Pinpoint the cell where the given text exists, returning its (x, y) midpoint coordinate. 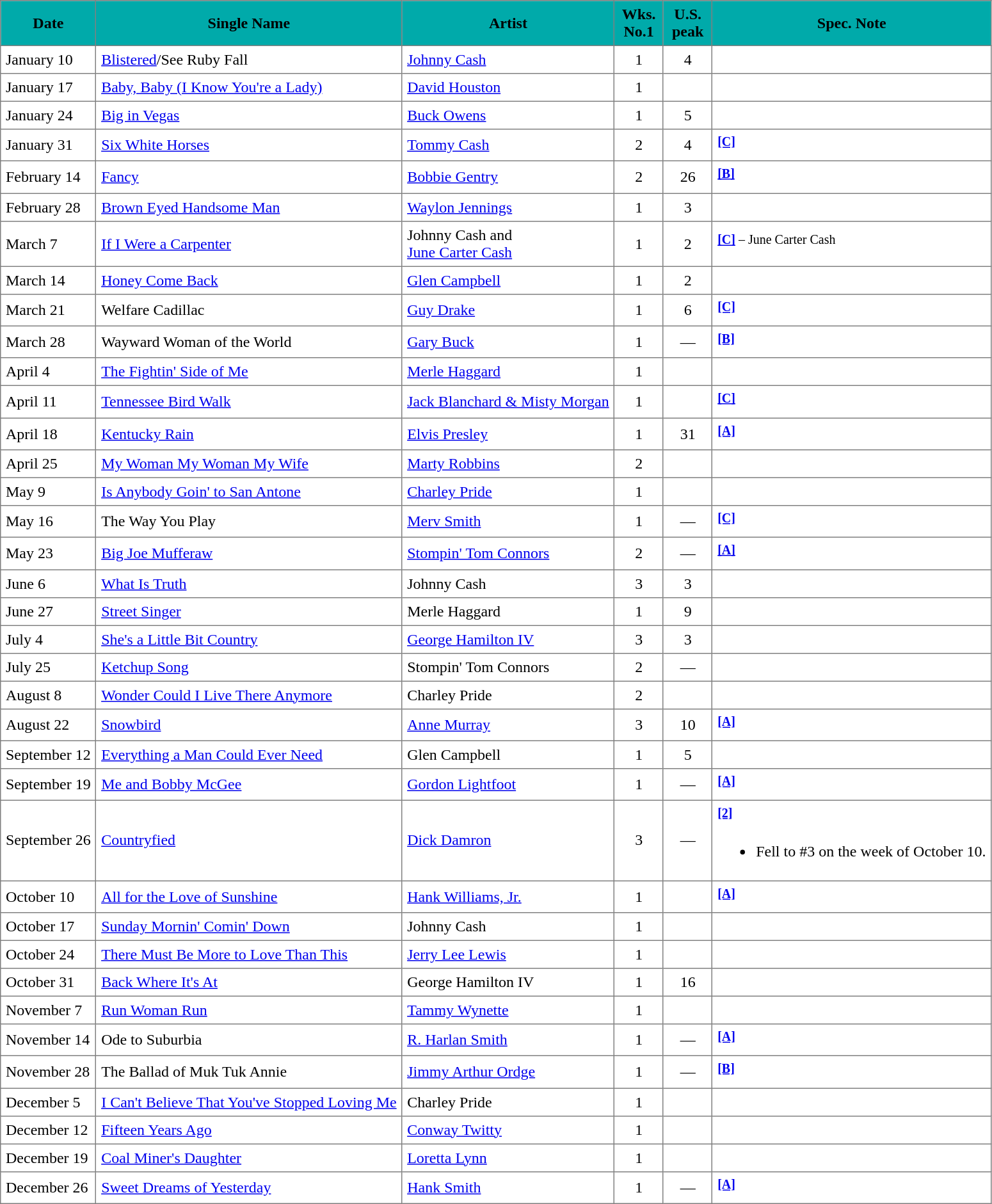
The Way You Play (249, 522)
What Is Truth (249, 584)
Ode to Suburbia (249, 1040)
Ketchup Song (249, 667)
January 24 (49, 115)
April 11 (49, 402)
Bobbie Gentry (508, 177)
December 5 (49, 1102)
Merv Smith (508, 522)
Sunday Mornin' Comin' Down (249, 927)
November 28 (49, 1072)
10 (687, 725)
Buck Owens (508, 115)
October 10 (49, 897)
Conway Twitty (508, 1130)
July 4 (49, 639)
Welfare Cadillac (249, 310)
Jimmy Arthur Ordge (508, 1072)
Street Singer (249, 611)
16 (687, 983)
David Houston (508, 88)
U.S. peak (687, 23)
Jerry Lee Lewis (508, 954)
April 4 (49, 372)
Baby, Baby (I Know You're a Lady) (249, 88)
November 14 (49, 1040)
November 7 (49, 1010)
July 25 (49, 667)
The Ballad of Muk Tuk Annie (249, 1072)
December 12 (49, 1130)
January 31 (49, 145)
I Can't Believe That You've Stopped Loving Me (249, 1102)
Wks. No.1 (639, 23)
Tennessee Bird Walk (249, 402)
December 19 (49, 1158)
Gordon Lightfoot (508, 785)
Anne Murray (508, 725)
Hank Smith (508, 1187)
9 (687, 611)
Wayward Woman of the World (249, 342)
October 31 (49, 983)
Me and Bobby McGee (249, 785)
Artist (508, 23)
September 19 (49, 785)
Single Name (249, 23)
Everything a Man Could Ever Need (249, 755)
Big Joe Mufferaw (249, 554)
Wonder Could I Live There Anymore (249, 695)
She's a Little Bit Country (249, 639)
Hank Williams, Jr. (508, 897)
Six White Horses (249, 145)
Fifteen Years Ago (249, 1130)
Run Woman Run (249, 1010)
All for the Love of Sunshine (249, 897)
May 9 (49, 492)
Loretta Lynn (508, 1158)
26 (687, 177)
October 24 (49, 954)
Countryfied (249, 841)
There Must Be More to Love Than This (249, 954)
Marty Robbins (508, 464)
March 28 (49, 342)
Date (49, 23)
Elvis Presley (508, 434)
May 16 (49, 522)
[C] – June Carter Cash (852, 243)
Jack Blanchard & Misty Morgan (508, 402)
Sweet Dreams of Yesterday (249, 1187)
August 22 (49, 725)
[2]Fell to #3 on the week of October 10. (852, 841)
Back Where It's At (249, 983)
Dick Damron (508, 841)
March 21 (49, 310)
Is Anybody Goin' to San Antone (249, 492)
September 26 (49, 841)
February 14 (49, 177)
Honey Come Back (249, 280)
Gary Buck (508, 342)
May 23 (49, 554)
31 (687, 434)
January 17 (49, 88)
April 25 (49, 464)
June 6 (49, 584)
Johnny Cash andJune Carter Cash (508, 243)
6 (687, 310)
My Woman My Woman My Wife (249, 464)
February 28 (49, 207)
R. Harlan Smith (508, 1040)
March 14 (49, 280)
Tammy Wynette (508, 1010)
September 12 (49, 755)
Kentucky Rain (249, 434)
January 10 (49, 60)
Big in Vegas (249, 115)
March 7 (49, 243)
June 27 (49, 611)
Brown Eyed Handsome Man (249, 207)
Fancy (249, 177)
Waylon Jennings (508, 207)
Guy Drake (508, 310)
August 8 (49, 695)
The Fightin' Side of Me (249, 372)
December 26 (49, 1187)
October 17 (49, 927)
Spec. Note (852, 23)
Snowbird (249, 725)
Blistered/See Ruby Fall (249, 60)
April 18 (49, 434)
If I Were a Carpenter (249, 243)
Coal Miner's Daughter (249, 1158)
Tommy Cash (508, 145)
